Capture the cell that displays the provided text and extract its [x, y] central coordinate. 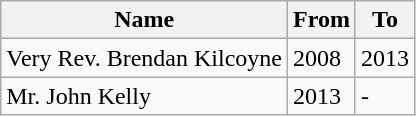
- [384, 96]
Name [144, 20]
2008 [322, 58]
To [384, 20]
From [322, 20]
Mr. John Kelly [144, 96]
Very Rev. Brendan Kilcoyne [144, 58]
